Scan for the cell matching the given text and deliver its (x, y) coordinate at center. 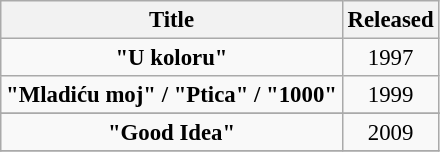
2009 (390, 133)
"U koloru" (172, 58)
"Good Idea" (172, 133)
1999 (390, 95)
"Mladiću moj" / "Ptica" / "1000" (172, 95)
Title (172, 20)
Released (390, 20)
1997 (390, 58)
